Pinpoint the cell where the given text exists, returning its (x, y) midpoint coordinate. 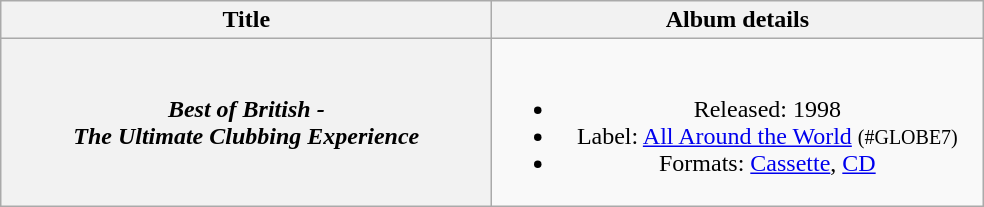
Album details (738, 20)
Released: 1998Label: All Around the World (#GLOBE7)Formats: Cassette, CD (738, 122)
Best of British -The Ultimate Clubbing Experience (246, 122)
Title (246, 20)
